Return the [X, Y] coordinate for the center point of the cell that contains the specified text.  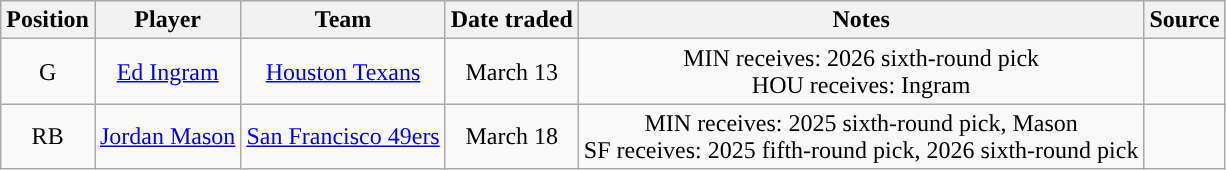
Houston Texans [343, 72]
G [48, 72]
March 13 [512, 72]
Jordan Mason [167, 136]
Notes [861, 20]
Team [343, 20]
MIN receives: 2026 sixth-round pickHOU receives: Ingram [861, 72]
MIN receives: 2025 sixth-round pick, MasonSF receives: 2025 fifth-round pick, 2026 sixth-round pick [861, 136]
Position [48, 20]
Date traded [512, 20]
Player [167, 20]
March 18 [512, 136]
Source [1184, 20]
San Francisco 49ers [343, 136]
Ed Ingram [167, 72]
RB [48, 136]
